Search for the cell housing the specified text and yield its (X, Y) center coordinate. 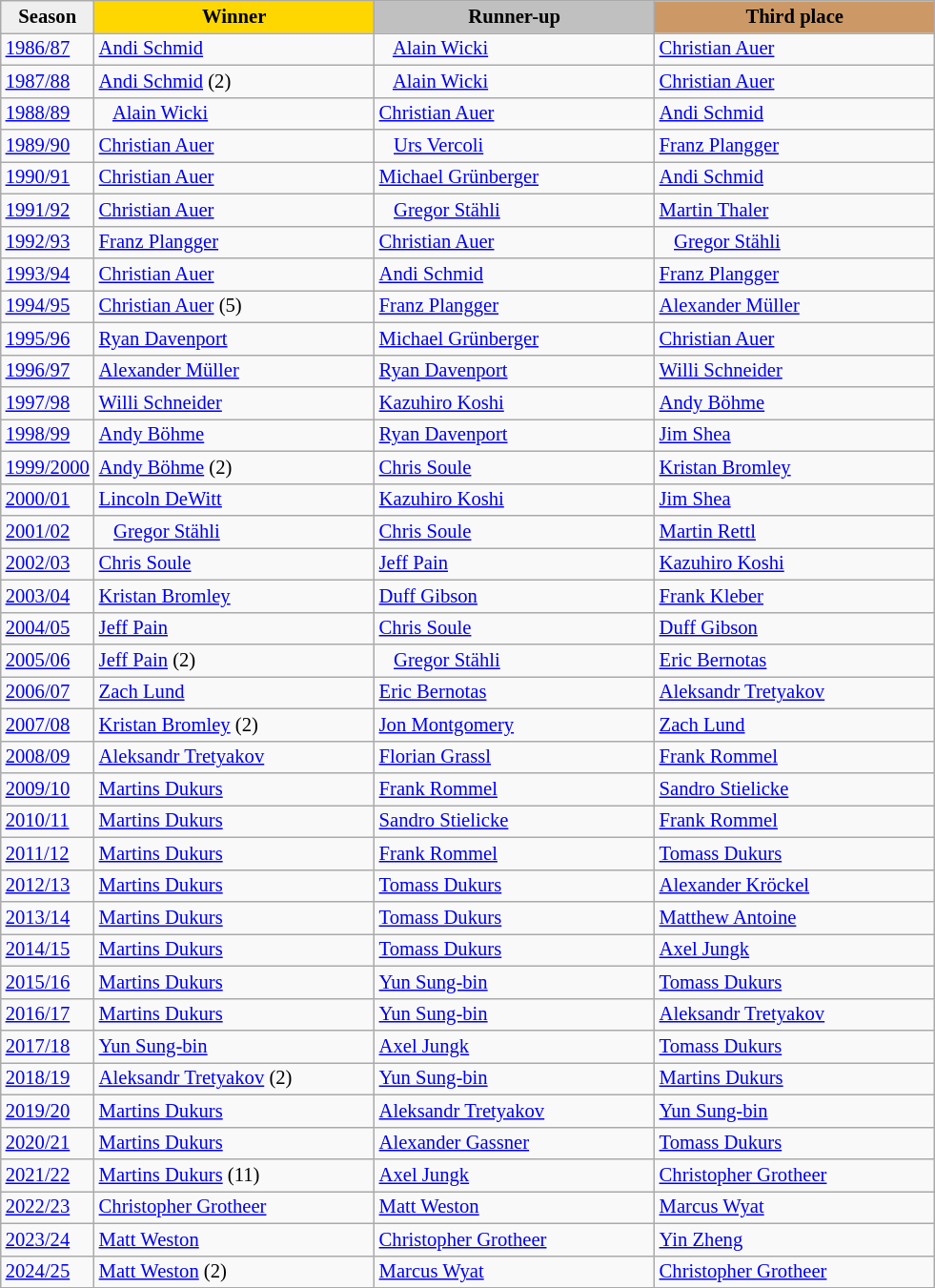
2010/11 (48, 821)
Winner (234, 16)
1993/94 (48, 274)
2023/24 (48, 1239)
Third place (795, 16)
Alexander Kröckel (795, 886)
Urs Vercoli (515, 146)
2015/16 (48, 982)
1999/2000 (48, 467)
Matt Weston (2) (234, 1272)
Jon Montgomery (515, 725)
2009/10 (48, 788)
1988/89 (48, 113)
Frank Kleber (795, 596)
Aleksandr Tretyakov (2) (234, 1078)
Martin Rettl (795, 531)
2008/09 (48, 757)
2006/07 (48, 692)
2013/14 (48, 918)
1998/99 (48, 435)
2001/02 (48, 531)
2024/25 (48, 1272)
2002/03 (48, 563)
2017/18 (48, 1046)
1992/93 (48, 242)
1987/88 (48, 81)
2004/05 (48, 628)
1986/87 (48, 49)
Andi Schmid (2) (234, 81)
Martins Dukurs (11) (234, 1176)
Andy Böhme (2) (234, 467)
1996/97 (48, 371)
2005/06 (48, 661)
1997/98 (48, 403)
Yin Zheng (795, 1239)
2003/04 (48, 596)
Florian Grassl (515, 757)
Runner-up (515, 16)
2016/17 (48, 1014)
1994/95 (48, 306)
2011/12 (48, 853)
1989/90 (48, 146)
Jeff Pain (2) (234, 661)
2012/13 (48, 886)
2000/01 (48, 500)
2019/20 (48, 1111)
2022/23 (48, 1207)
2007/08 (48, 725)
Kristan Bromley (2) (234, 725)
2014/15 (48, 950)
2020/21 (48, 1143)
Season (48, 16)
1991/92 (48, 210)
Lincoln DeWitt (234, 500)
1995/96 (48, 338)
2021/22 (48, 1176)
Christian Auer (5) (234, 306)
Alexander Gassner (515, 1143)
Martin Thaler (795, 210)
2018/19 (48, 1078)
1990/91 (48, 177)
Matthew Antoine (795, 918)
